Scan for the cell matching the given text and deliver its (X, Y) coordinate at center. 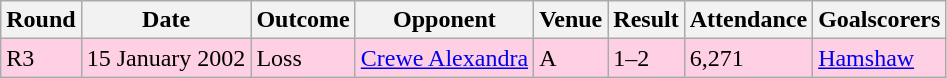
Outcome (303, 20)
Round (41, 20)
A (571, 58)
6,271 (748, 58)
15 January 2002 (166, 58)
Attendance (748, 20)
Hamshaw (880, 58)
Goalscorers (880, 20)
Loss (303, 58)
Date (166, 20)
Crewe Alexandra (444, 58)
Venue (571, 20)
Opponent (444, 20)
Result (646, 20)
1–2 (646, 58)
R3 (41, 58)
